Capture the cell that displays the provided text and extract its [x, y] central coordinate. 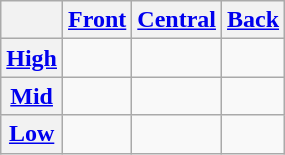
Front [98, 20]
Mid [32, 96]
Low [32, 134]
Central [177, 20]
High [32, 58]
Back [254, 20]
